From the cell containing the given text, extract its center point as (X, Y) coordinate. 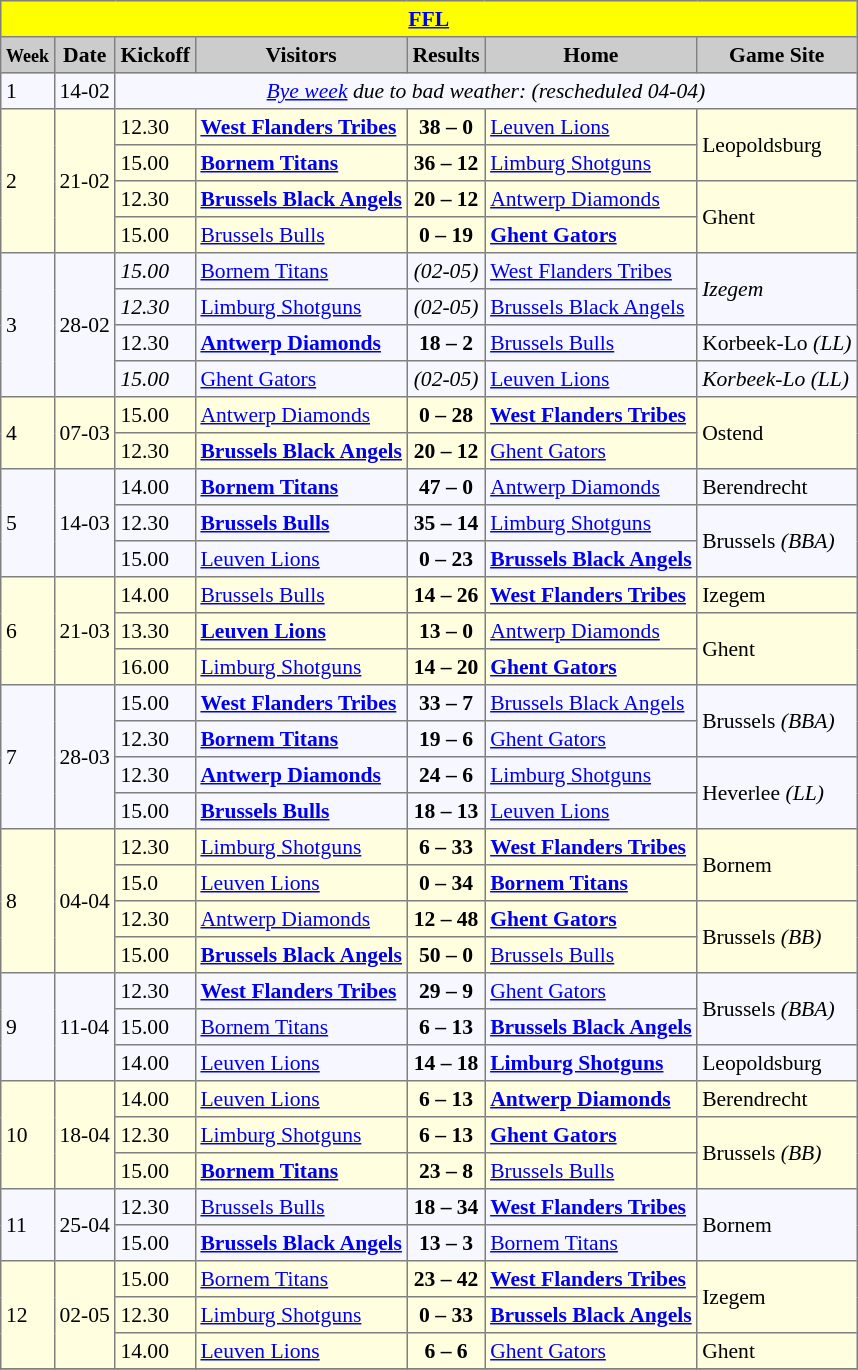
FFL (429, 19)
Bye week due to bad weather: (rescheduled 04-04) (486, 91)
13 – 3 (446, 1243)
36 – 12 (446, 163)
35 – 14 (446, 523)
02-05 (84, 1315)
21-03 (84, 631)
11-04 (84, 1027)
23 – 42 (446, 1279)
Kickoff (155, 55)
18-04 (84, 1135)
18 – 13 (446, 811)
24 – 6 (446, 775)
14 – 20 (446, 667)
6 (28, 631)
Results (446, 55)
28-03 (84, 757)
14-03 (84, 523)
Ostend (777, 433)
8 (28, 901)
50 – 0 (446, 955)
28-02 (84, 325)
13.30 (155, 631)
18 – 2 (446, 343)
12 (28, 1315)
38 – 0 (446, 127)
23 – 8 (446, 1171)
04-04 (84, 901)
10 (28, 1135)
Game Site (777, 55)
0 – 28 (446, 415)
0 – 34 (446, 883)
16.00 (155, 667)
2 (28, 181)
Visitors (301, 55)
47 – 0 (446, 487)
Heverlee (LL) (777, 793)
5 (28, 523)
11 (28, 1225)
15.0 (155, 883)
12 – 48 (446, 919)
6 – 6 (446, 1351)
18 – 34 (446, 1207)
Home (591, 55)
13 – 0 (446, 631)
7 (28, 757)
14-02 (84, 91)
0 – 33 (446, 1315)
6 – 33 (446, 847)
Week (28, 55)
19 – 6 (446, 739)
0 – 23 (446, 559)
25-04 (84, 1225)
14 – 18 (446, 1063)
Date (84, 55)
07-03 (84, 433)
4 (28, 433)
14 – 26 (446, 595)
1 (28, 91)
33 – 7 (446, 703)
21-02 (84, 181)
0 – 19 (446, 235)
3 (28, 325)
29 – 9 (446, 991)
9 (28, 1027)
